Return [x, y] of the center of cell containing provided text 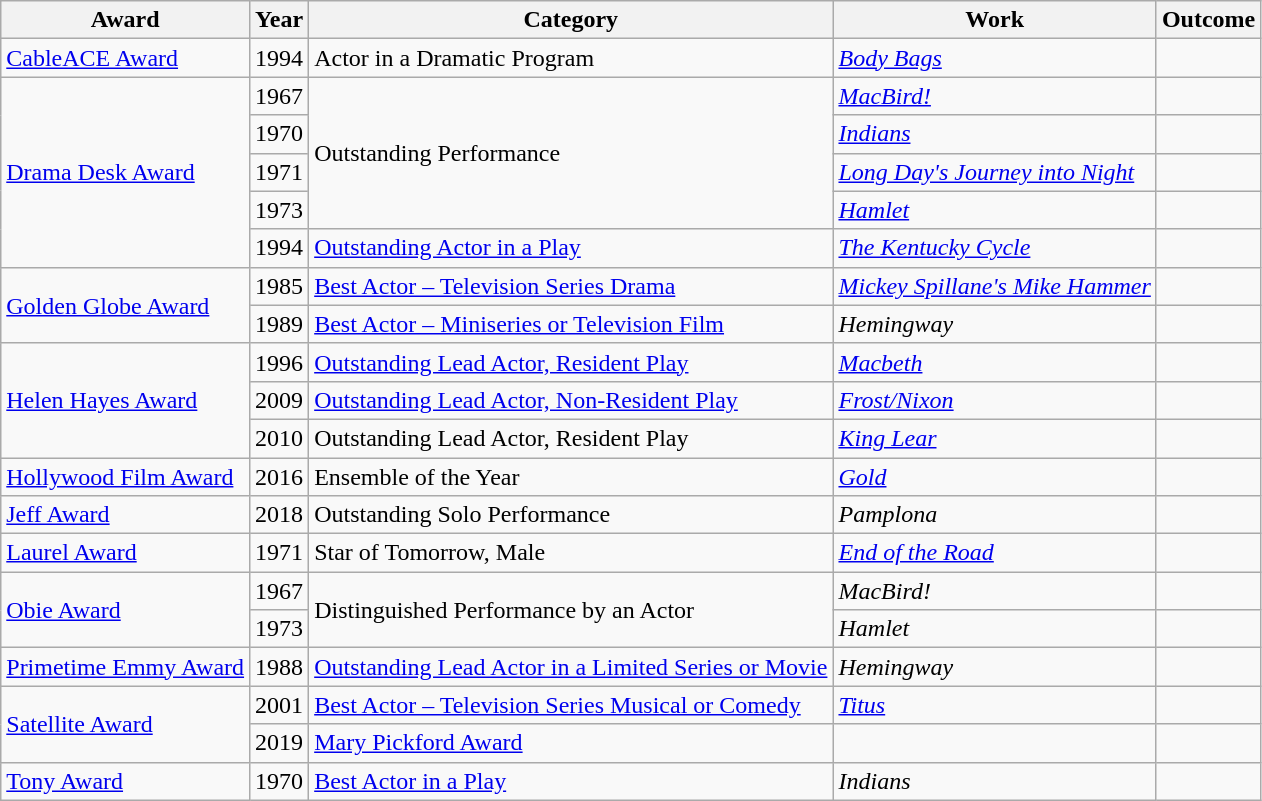
Actor in a Dramatic Program [571, 58]
2001 [280, 705]
Category [571, 20]
2019 [280, 743]
Outstanding Lead Actor, Non-Resident Play [571, 400]
End of the Road [994, 553]
Obie Award [126, 610]
1985 [280, 286]
Best Actor in a Play [571, 781]
Laurel Award [126, 553]
Jeff Award [126, 515]
1996 [280, 362]
Primetime Emmy Award [126, 667]
Work [994, 20]
Ensemble of the Year [571, 477]
1988 [280, 667]
2010 [280, 438]
CableACE Award [126, 58]
Titus [994, 705]
Year [280, 20]
Long Day's Journey into Night [994, 172]
Gold [994, 477]
Outcome [1208, 20]
Macbeth [994, 362]
Award [126, 20]
Best Actor – Miniseries or Television Film [571, 324]
Star of Tomorrow, Male [571, 553]
Helen Hayes Award [126, 400]
1989 [280, 324]
2016 [280, 477]
Tony Award [126, 781]
Outstanding Solo Performance [571, 515]
Outstanding Performance [571, 153]
Golden Globe Award [126, 305]
Distinguished Performance by an Actor [571, 610]
King Lear [994, 438]
Satellite Award [126, 724]
Mickey Spillane's Mike Hammer [994, 286]
Drama Desk Award [126, 172]
Outstanding Actor in a Play [571, 248]
Mary Pickford Award [571, 743]
Pamplona [994, 515]
The Kentucky Cycle [994, 248]
2018 [280, 515]
Best Actor – Television Series Drama [571, 286]
Body Bags [994, 58]
2009 [280, 400]
Hollywood Film Award [126, 477]
Outstanding Lead Actor in a Limited Series or Movie [571, 667]
Best Actor – Television Series Musical or Comedy [571, 705]
Frost/Nixon [994, 400]
